Return [x, y] of the center of cell containing provided text 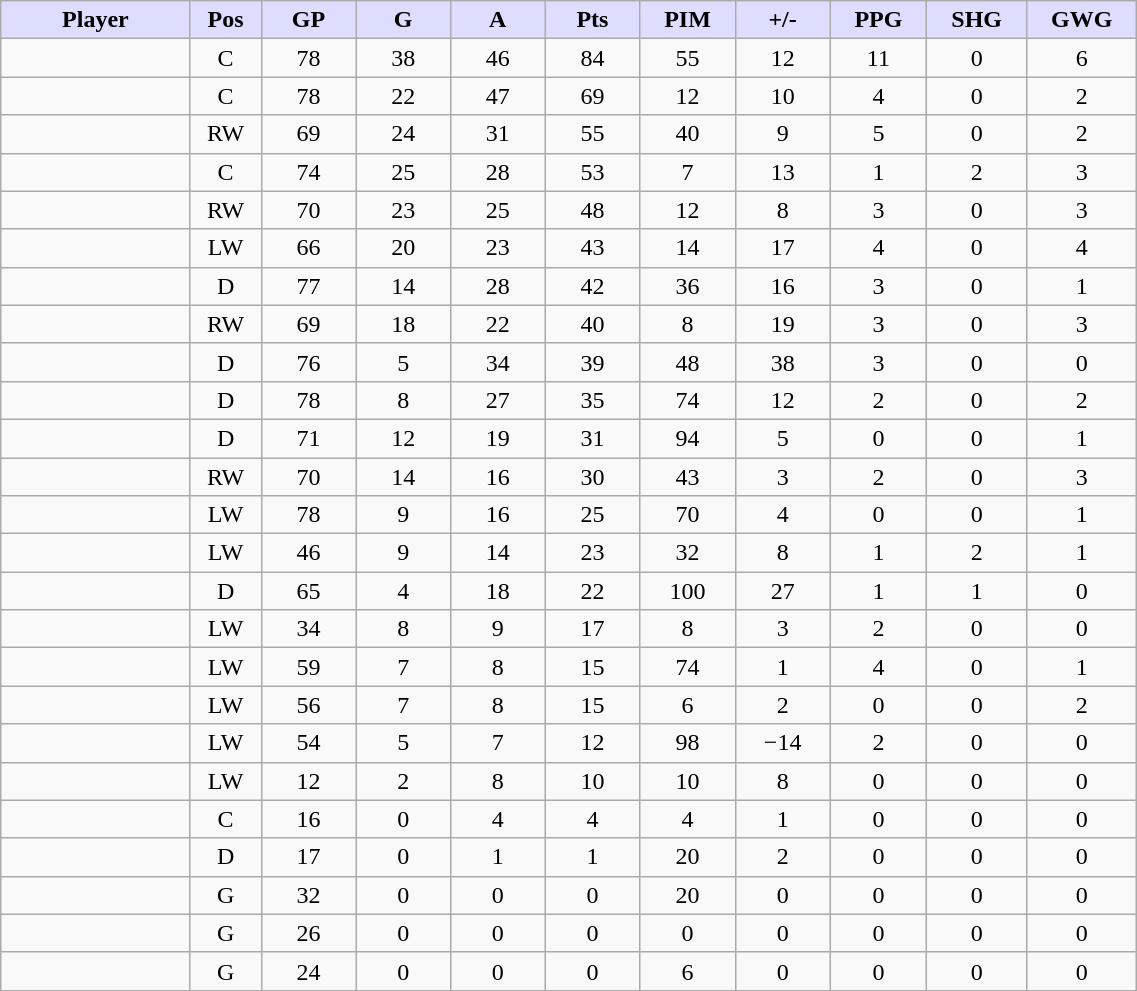
100 [688, 591]
+/- [782, 20]
Player [96, 20]
98 [688, 743]
76 [308, 362]
42 [592, 286]
GP [308, 20]
30 [592, 477]
36 [688, 286]
71 [308, 438]
77 [308, 286]
GWG [1081, 20]
39 [592, 362]
53 [592, 172]
Pts [592, 20]
26 [308, 933]
−14 [782, 743]
PIM [688, 20]
94 [688, 438]
Pos [226, 20]
A [498, 20]
66 [308, 248]
47 [498, 96]
SHG [977, 20]
35 [592, 400]
56 [308, 705]
PPG [878, 20]
11 [878, 58]
65 [308, 591]
54 [308, 743]
84 [592, 58]
13 [782, 172]
59 [308, 667]
